From the cell containing the given text, extract its center point as [x, y] coordinate. 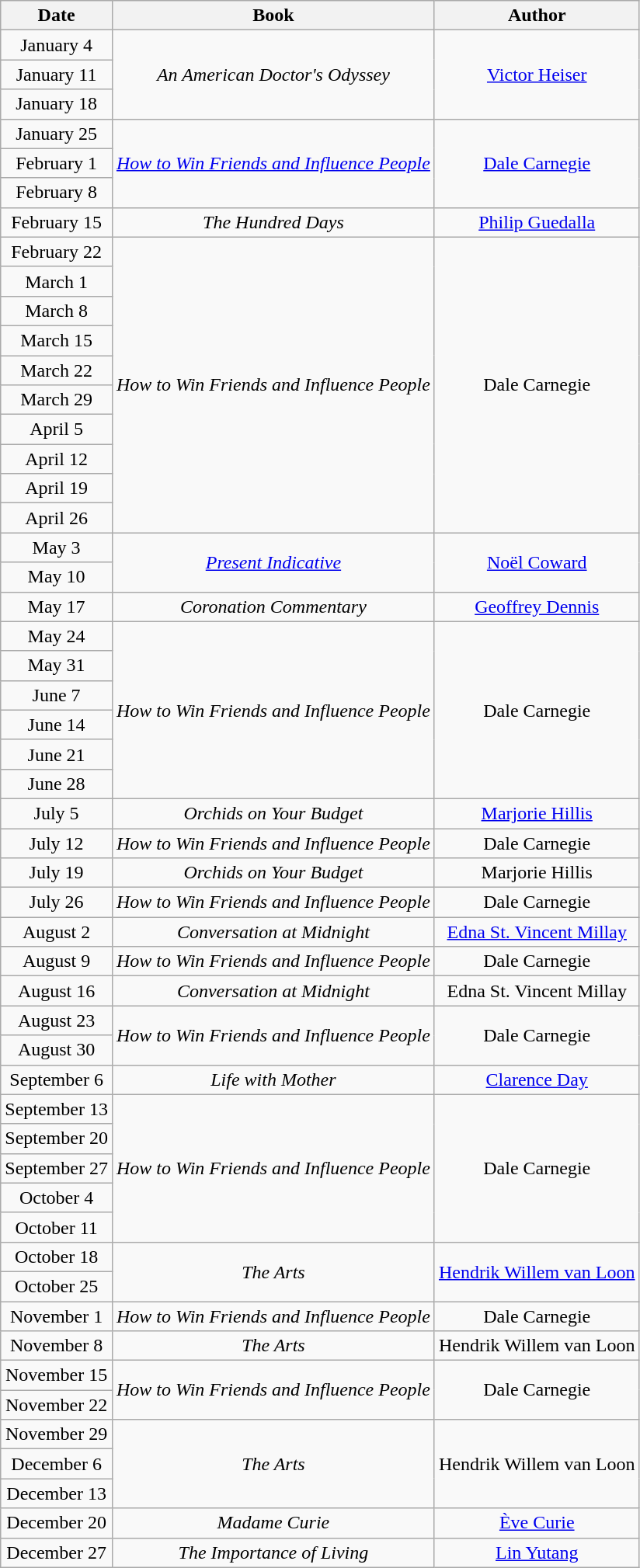
August 30 [57, 1050]
January 25 [57, 134]
August 16 [57, 991]
August 2 [57, 932]
May 10 [57, 577]
The Hundred Days [273, 222]
July 19 [57, 873]
Philip Guedalla [537, 222]
September 6 [57, 1080]
March 8 [57, 311]
Coronation Commentary [273, 607]
April 12 [57, 459]
September 27 [57, 1168]
Book [273, 16]
Clarence Day [537, 1080]
December 6 [57, 1464]
April 26 [57, 518]
January 4 [57, 45]
September 13 [57, 1109]
Ève Curie [537, 1523]
Date [57, 16]
January 18 [57, 104]
February 15 [57, 222]
Author [537, 16]
November 15 [57, 1375]
Life with Mother [273, 1080]
December 13 [57, 1493]
March 22 [57, 370]
Geoffrey Dennis [537, 607]
The Importance of Living [273, 1552]
December 27 [57, 1552]
June 28 [57, 784]
October 11 [57, 1227]
Lin Yutang [537, 1552]
November 29 [57, 1434]
April 5 [57, 429]
September 20 [57, 1139]
April 19 [57, 488]
July 26 [57, 902]
July 5 [57, 813]
March 15 [57, 340]
May 17 [57, 607]
Present Indicative [273, 562]
May 31 [57, 666]
March 1 [57, 281]
December 20 [57, 1523]
February 8 [57, 193]
October 18 [57, 1257]
August 9 [57, 961]
Victor Heiser [537, 75]
October 4 [57, 1198]
Madame Curie [273, 1523]
May 3 [57, 548]
June 7 [57, 695]
November 1 [57, 1316]
An American Doctor's Odyssey [273, 75]
May 24 [57, 636]
January 11 [57, 75]
November 8 [57, 1346]
October 25 [57, 1286]
July 12 [57, 843]
June 14 [57, 725]
March 29 [57, 400]
November 22 [57, 1405]
June 21 [57, 754]
Noël Coward [537, 562]
August 23 [57, 1020]
February 22 [57, 252]
February 1 [57, 163]
